Return (x, y) of the center of cell containing provided text 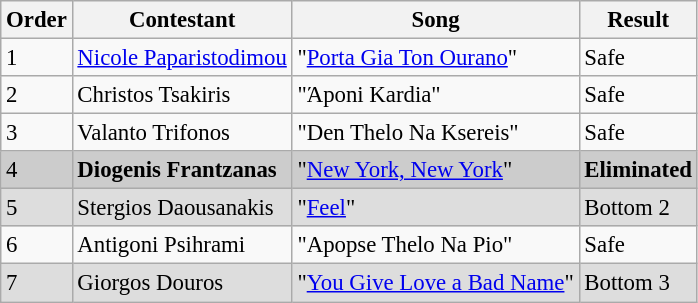
7 (36, 283)
Result (638, 20)
Giorgos Douros (182, 283)
Diogenis Frantzanas (182, 170)
Bottom 2 (638, 208)
"Porta Gia Ton Ourano" (436, 58)
Contestant (182, 20)
"Feel" (436, 208)
Antigoni Psihrami (182, 245)
5 (36, 208)
Bottom 3 (638, 283)
Valanto Trifonos (182, 133)
Nicole Paparistodimou (182, 58)
Christos Tsakiris (182, 95)
"Den Thelo Na Ksereis" (436, 133)
3 (36, 133)
"Apopse Thelo Na Pio" (436, 245)
Stergios Daousanakis (182, 208)
Song (436, 20)
Eliminated (638, 170)
1 (36, 58)
Order (36, 20)
"Άponi Kardia" (436, 95)
6 (36, 245)
2 (36, 95)
"New York, New York" (436, 170)
"You Give Love a Bad Name" (436, 283)
4 (36, 170)
